For the text-containing cell, return its midpoint in [x, y] coordinate format. 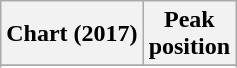
Peak position [189, 34]
Chart (2017) [72, 34]
